Return the (X, Y) coordinate for the center point of the cell that contains the specified text.  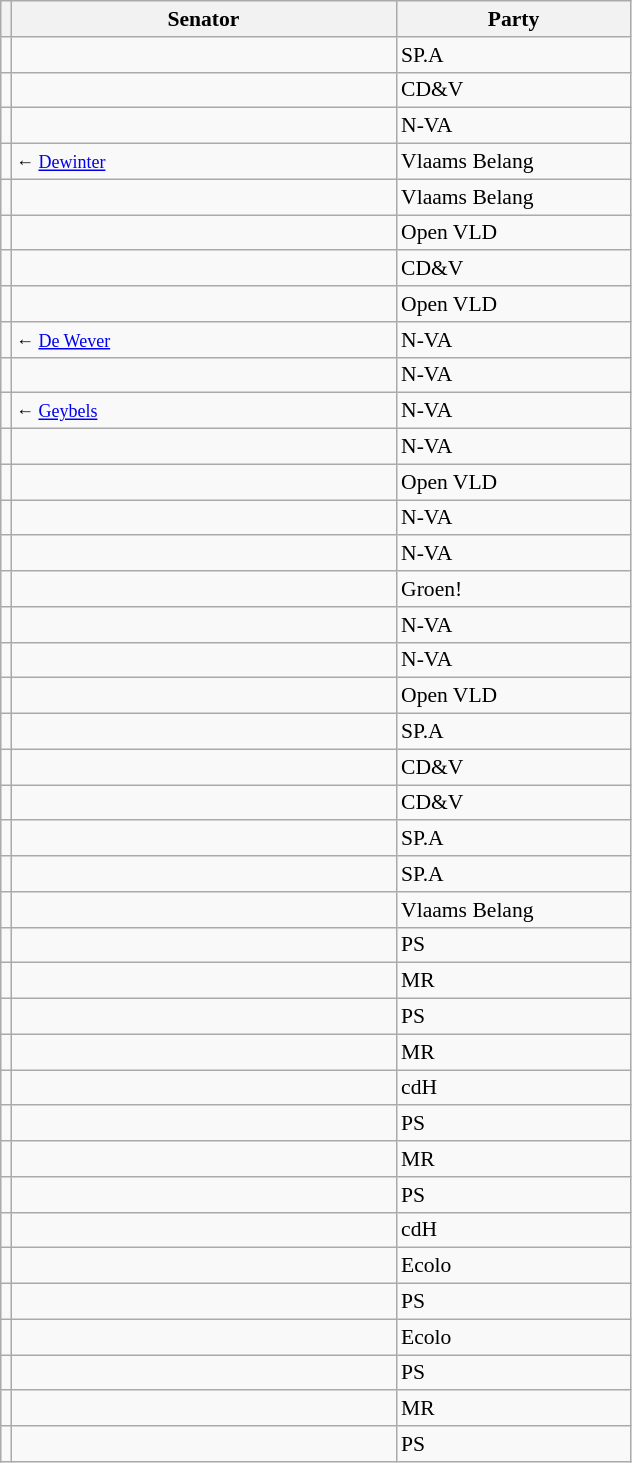
← Geybels (204, 411)
← De Wever (204, 340)
← Dewinter (204, 162)
Party (514, 19)
Groen! (514, 589)
Senator (204, 19)
